Capture the cell that displays the provided text and extract its [X, Y] central coordinate. 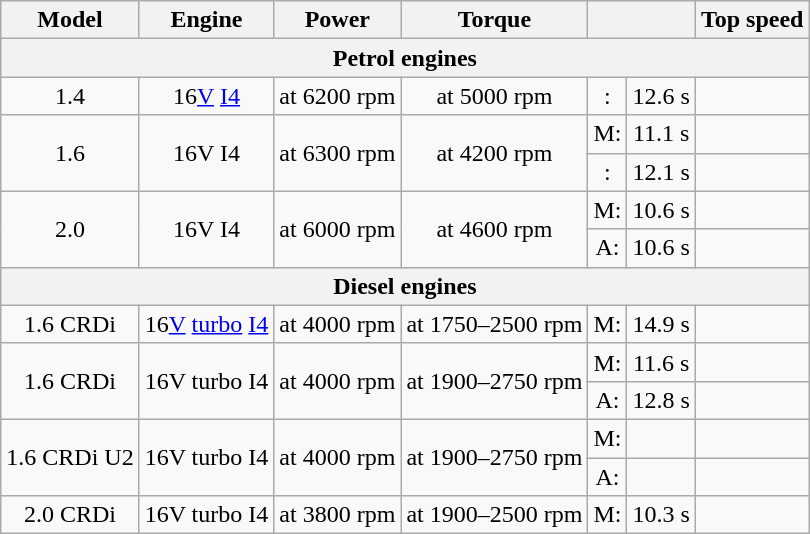
Top speed [752, 20]
at 5000 rpm [494, 96]
2.0 CRDi [70, 515]
Petrol engines [405, 58]
at 4600 rpm [494, 229]
at 4200 rpm [494, 153]
12.6 s [661, 96]
at 1900–2500 rpm [494, 515]
Engine [206, 20]
Model [70, 20]
12.8 s [661, 400]
1.4 [70, 96]
1.6 [70, 153]
14.9 s [661, 324]
11.1 s [661, 134]
12.1 s [661, 172]
at 1750–2500 rpm [494, 324]
Torque [494, 20]
Diesel engines [405, 286]
11.6 s [661, 362]
2.0 [70, 229]
10.3 s [661, 515]
at 6300 rpm [338, 153]
1.6 CRDi U2 [70, 457]
at 6200 rpm [338, 96]
at 3800 rpm [338, 515]
Power [338, 20]
at 6000 rpm [338, 229]
